Identify which cell holds the provided text, then report its (x, y) central coordinate. 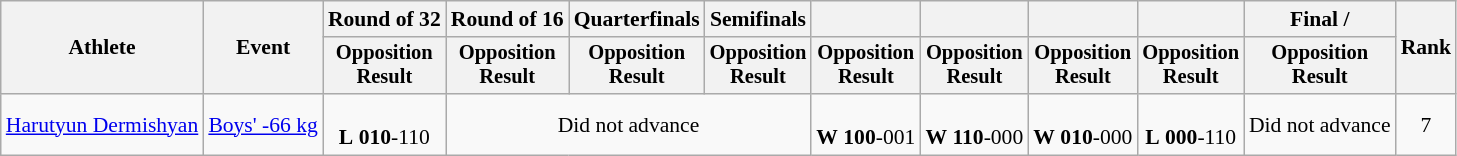
7 (1426, 124)
W 100-001 (866, 124)
Event (263, 48)
L 000-110 (1190, 124)
Boys' -66 kg (263, 124)
L 010-110 (384, 124)
Athlete (102, 48)
Semifinals (758, 19)
Quarterfinals (637, 19)
Harutyun Dermishyan (102, 124)
Final / (1320, 19)
Round of 32 (384, 19)
W 110-000 (974, 124)
W 010-000 (1082, 124)
Round of 16 (508, 19)
Rank (1426, 48)
